For the text-containing cell, return its midpoint in (X, Y) coordinate format. 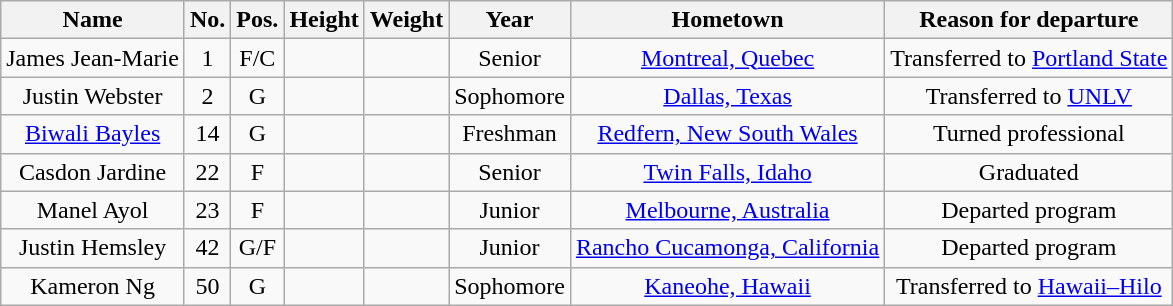
Twin Falls, Idaho (727, 172)
Transferred to UNLV (1029, 96)
Height (324, 20)
James Jean-Marie (93, 58)
Name (93, 20)
Transferred to Portland State (1029, 58)
Reason for departure (1029, 20)
Freshman (510, 134)
No. (207, 20)
Turned professional (1029, 134)
Pos. (258, 20)
Transferred to Hawaii–Hilo (1029, 286)
Dallas, Texas (727, 96)
Casdon Jardine (93, 172)
Biwali Bayles (93, 134)
Justin Webster (93, 96)
22 (207, 172)
Kaneohe, Hawaii (727, 286)
Weight (406, 20)
Manel Ayol (93, 210)
Year (510, 20)
1 (207, 58)
Melbourne, Australia (727, 210)
Justin Hemsley (93, 248)
50 (207, 286)
23 (207, 210)
Hometown (727, 20)
Kameron Ng (93, 286)
F/C (258, 58)
Rancho Cucamonga, California (727, 248)
42 (207, 248)
Montreal, Quebec (727, 58)
Graduated (1029, 172)
2 (207, 96)
14 (207, 134)
G/F (258, 248)
Redfern, New South Wales (727, 134)
